Scan for the cell matching the given text and deliver its (X, Y) coordinate at center. 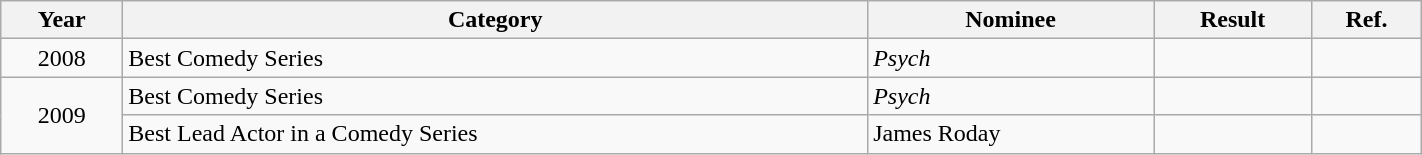
Ref. (1367, 20)
2009 (62, 115)
Result (1233, 20)
Best Lead Actor in a Comedy Series (496, 134)
James Roday (1011, 134)
Nominee (1011, 20)
Year (62, 20)
Category (496, 20)
2008 (62, 58)
